Search for the cell housing the specified text and yield its (x, y) center coordinate. 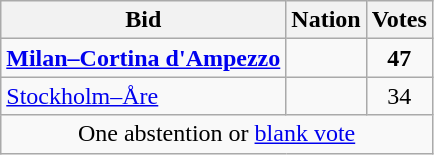
Nation (326, 20)
Bid (144, 20)
34 (399, 96)
One abstention or blank vote (217, 134)
Stockholm–Åre (144, 96)
Votes (399, 20)
Milan–Cortina d'Ampezzo (144, 58)
47 (399, 58)
